Return the (x, y) coordinate for the center point of the cell that contains the specified text.  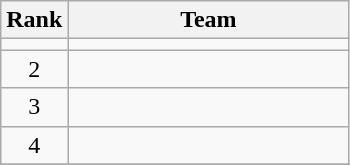
Team (208, 20)
4 (34, 145)
Rank (34, 20)
2 (34, 69)
3 (34, 107)
